Detect which cell encompasses the target text, then output its (x, y) center coordinate. 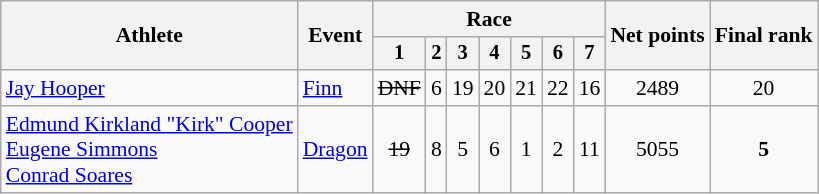
Dragon (336, 150)
11 (590, 150)
2489 (657, 88)
Edmund Kirkland "Kirk" Cooper Eugene Simmons Conrad Soares (150, 150)
Race (490, 19)
Athlete (150, 36)
Jay Hooper (150, 88)
5055 (657, 150)
4 (495, 54)
DNF (400, 88)
Net points (657, 36)
7 (590, 54)
Finn (336, 88)
Event (336, 36)
16 (590, 88)
Final rank (764, 36)
21 (526, 88)
3 (463, 54)
8 (436, 150)
22 (558, 88)
